From the cell containing the given text, extract its center point as (X, Y) coordinate. 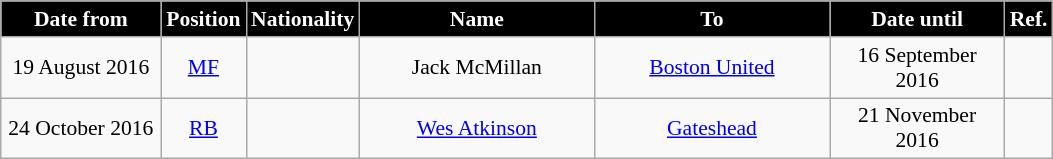
Wes Atkinson (476, 128)
Ref. (1029, 19)
RB (204, 128)
MF (204, 68)
Jack McMillan (476, 68)
Boston United (712, 68)
Position (204, 19)
24 October 2016 (81, 128)
19 August 2016 (81, 68)
16 September 2016 (918, 68)
21 November 2016 (918, 128)
Gateshead (712, 128)
To (712, 19)
Date from (81, 19)
Name (476, 19)
Nationality (302, 19)
Date until (918, 19)
